Scan for the cell matching the given text and deliver its (x, y) coordinate at center. 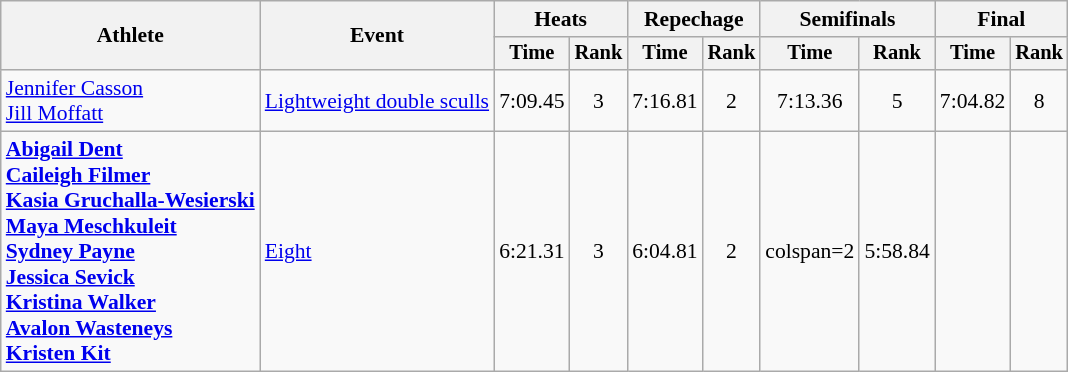
Final (1002, 19)
Event (377, 36)
7:16.81 (664, 100)
6:21.31 (532, 252)
7:09.45 (532, 100)
Repechage (694, 19)
Eight (377, 252)
Heats (560, 19)
5 (896, 100)
Jennifer CassonJill Moffatt (130, 100)
Athlete (130, 36)
8 (1039, 100)
colspan=2 (810, 252)
Abigail DentCaileigh FilmerKasia Gruchalla-WesierskiMaya MeschkuleitSydney PayneJessica SevickKristina WalkerAvalon WasteneysKristen Kit (130, 252)
7:13.36 (810, 100)
6:04.81 (664, 252)
Semifinals (848, 19)
Lightweight double sculls (377, 100)
7:04.82 (972, 100)
5:58.84 (896, 252)
